Scan for the cell matching the given text and deliver its [X, Y] coordinate at center. 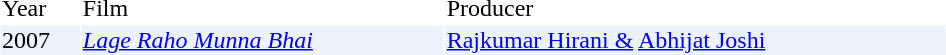
2007 [40, 40]
Rajkumar Hirani & Abhijat Joshi [695, 40]
Lage Raho Munna Bhai [262, 40]
